Scan for the cell matching the given text and deliver its (x, y) coordinate at center. 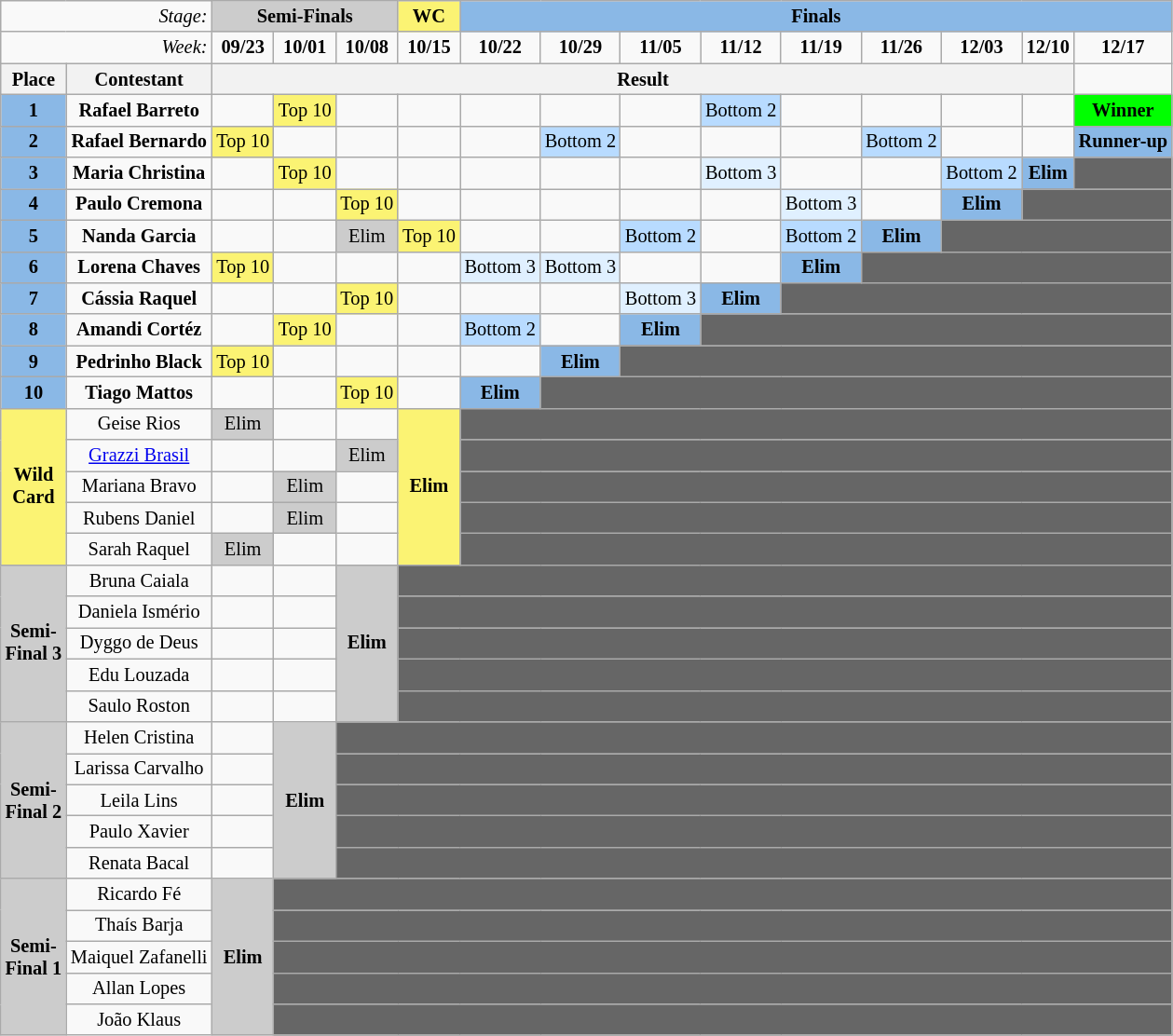
09/23 (242, 48)
Daniela Ismério (139, 612)
Maiquel Zafanelli (139, 957)
5 (34, 236)
Week: (106, 48)
Helen Cristina (139, 737)
12/10 (1048, 48)
Nanda Garcia (139, 236)
Larissa Carvalho (139, 769)
Dyggo de Deus (139, 643)
9 (34, 361)
Pedrinho Black (139, 361)
7 (34, 298)
Finals (816, 16)
6 (34, 267)
11/05 (661, 48)
Result (643, 79)
2 (34, 142)
Amandi Cortéz (139, 330)
Leila Lins (139, 800)
11/26 (901, 48)
Lorena Chaves (139, 267)
Sarah Raquel (139, 549)
4 (34, 204)
Geise Rios (139, 424)
10 (34, 392)
Bruna Caiala (139, 580)
Rafael Barreto (139, 110)
10/15 (429, 48)
10/01 (306, 48)
Rafael Bernardo (139, 142)
João Klaus (139, 1019)
11/12 (741, 48)
WildCard (34, 486)
Edu Louzada (139, 675)
12/17 (1124, 48)
1 (34, 110)
10/29 (580, 48)
Semi-Final 3 (34, 643)
Semi-Finals (305, 16)
Paulo Cremona (139, 204)
Rubens Daniel (139, 518)
Grazzi Brasil (139, 456)
Saulo Roston (139, 706)
Semi-Final 1 (34, 957)
Mariana Bravo (139, 486)
Ricardo Fé (139, 894)
Allan Lopes (139, 988)
11/19 (821, 48)
10/08 (367, 48)
3 (34, 173)
Place (34, 79)
Winner (1124, 110)
Thaís Barja (139, 925)
Runner-up (1124, 142)
Paulo Xavier (139, 831)
Stage: (106, 16)
Contestant (139, 79)
Renata Bacal (139, 863)
Semi-Final 2 (34, 799)
WC (429, 16)
Maria Christina (139, 173)
Cássia Raquel (139, 298)
10/22 (500, 48)
12/03 (981, 48)
Tiago Mattos (139, 392)
8 (34, 330)
